Identify which cell holds the provided text, then report its [X, Y] central coordinate. 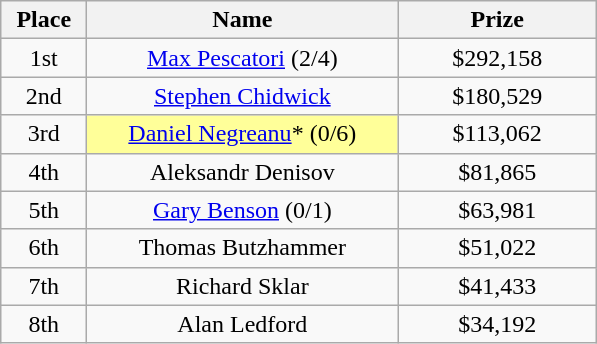
$113,062 [498, 134]
4th [44, 172]
Gary Benson (0/1) [242, 210]
2nd [44, 96]
$63,981 [498, 210]
Max Pescatori (2/4) [242, 58]
Name [242, 20]
$81,865 [498, 172]
6th [44, 248]
Alan Ledford [242, 324]
Place [44, 20]
$180,529 [498, 96]
Thomas Butzhammer [242, 248]
$292,158 [498, 58]
$34,192 [498, 324]
7th [44, 286]
$51,022 [498, 248]
8th [44, 324]
5th [44, 210]
Daniel Negreanu* (0/6) [242, 134]
Aleksandr Denisov [242, 172]
$41,433 [498, 286]
Prize [498, 20]
Stephen Chidwick [242, 96]
3rd [44, 134]
Richard Sklar [242, 286]
1st [44, 58]
